Determine the (X, Y) coordinate at the center of the cell enclosing the given text.  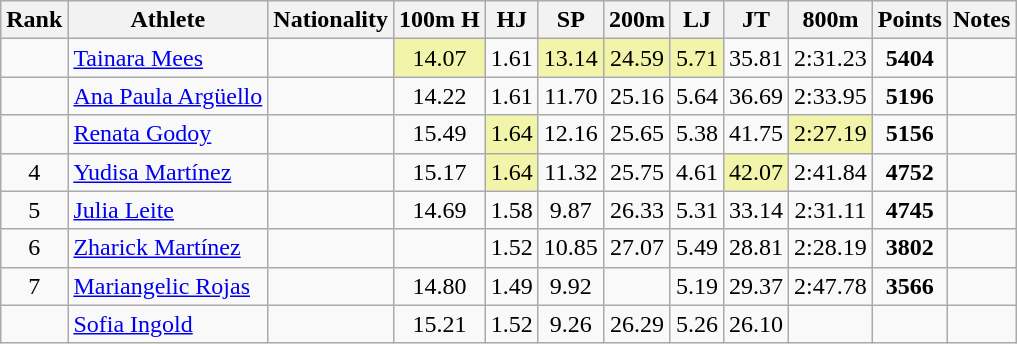
100m H (440, 20)
12.16 (570, 134)
25.16 (636, 96)
6 (34, 248)
24.59 (636, 58)
5196 (910, 96)
13.14 (570, 58)
36.69 (756, 96)
Yudisa Martínez (168, 172)
42.07 (756, 172)
7 (34, 286)
Ana Paula Argüello (168, 96)
LJ (696, 20)
14.07 (440, 58)
5.38 (696, 134)
4752 (910, 172)
Mariangelic Rojas (168, 286)
1.58 (512, 210)
5.71 (696, 58)
5404 (910, 58)
26.33 (636, 210)
2:47.78 (831, 286)
14.69 (440, 210)
29.37 (756, 286)
2:33.95 (831, 96)
3802 (910, 248)
200m (636, 20)
2:27.19 (831, 134)
5156 (910, 134)
Julia Leite (168, 210)
9.92 (570, 286)
33.14 (756, 210)
5.19 (696, 286)
25.65 (636, 134)
15.17 (440, 172)
5.64 (696, 96)
Nationality (331, 20)
2:31.23 (831, 58)
26.29 (636, 324)
41.75 (756, 134)
Renata Godoy (168, 134)
15.21 (440, 324)
3566 (910, 286)
11.32 (570, 172)
28.81 (756, 248)
Rank (34, 20)
Athlete (168, 20)
25.75 (636, 172)
2:31.11 (831, 210)
5.49 (696, 248)
10.85 (570, 248)
9.26 (570, 324)
15.49 (440, 134)
4.61 (696, 172)
4 (34, 172)
5.26 (696, 324)
Zharick Martínez (168, 248)
Tainara Mees (168, 58)
2:28.19 (831, 248)
Notes (981, 20)
HJ (512, 20)
800m (831, 20)
4745 (910, 210)
SP (570, 20)
9.87 (570, 210)
2:41.84 (831, 172)
35.81 (756, 58)
11.70 (570, 96)
JT (756, 20)
5 (34, 210)
1.49 (512, 286)
14.22 (440, 96)
Points (910, 20)
14.80 (440, 286)
Sofia Ingold (168, 324)
5.31 (696, 210)
26.10 (756, 324)
27.07 (636, 248)
